Determine the [X, Y] coordinate at the center of the cell enclosing the given text.  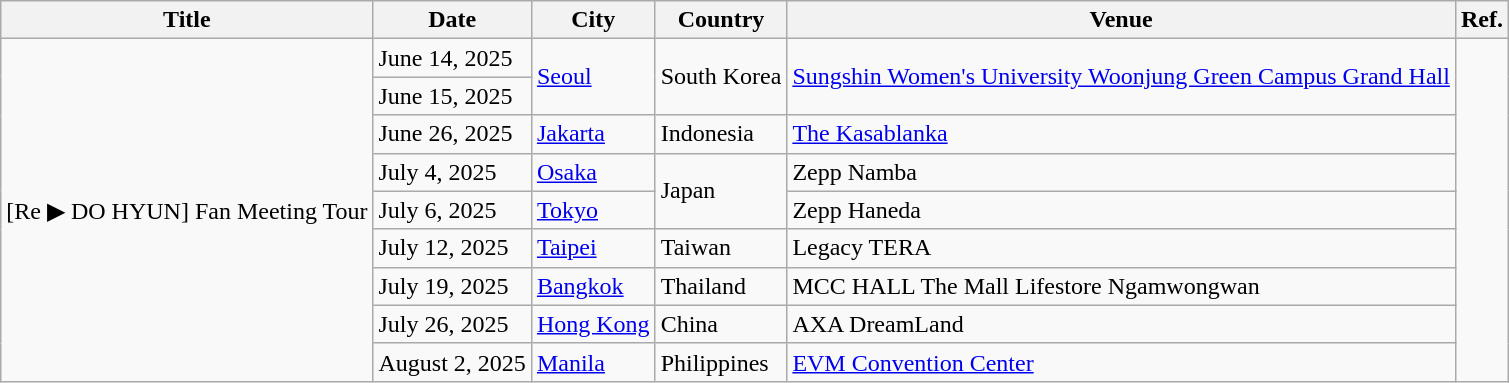
Taiwan [721, 248]
Ref. [1482, 20]
Philippines [721, 362]
Zepp Haneda [1122, 210]
Date [452, 20]
Jakarta [593, 134]
Hong Kong [593, 324]
Manila [593, 362]
July 4, 2025 [452, 172]
Zepp Namba [1122, 172]
Thailand [721, 286]
EVM Convention Center [1122, 362]
Venue [1122, 20]
South Korea [721, 77]
Sungshin Women's University Woonjung Green Campus Grand Hall [1122, 77]
Bangkok [593, 286]
July 19, 2025 [452, 286]
Country [721, 20]
MCC HALL The Mall Lifestore Ngamwongwan [1122, 286]
July 26, 2025 [452, 324]
Taipei [593, 248]
July 6, 2025 [452, 210]
China [721, 324]
August 2, 2025 [452, 362]
[Re ▶ DO HYUN] Fan Meeting Tour [187, 210]
Indonesia [721, 134]
July 12, 2025 [452, 248]
June 14, 2025 [452, 58]
AXA DreamLand [1122, 324]
The Kasablanka [1122, 134]
June 15, 2025 [452, 96]
Seoul [593, 77]
Japan [721, 191]
Title [187, 20]
Tokyo [593, 210]
City [593, 20]
Osaka [593, 172]
June 26, 2025 [452, 134]
Legacy TERA [1122, 248]
